Capture the cell that displays the provided text and extract its (x, y) central coordinate. 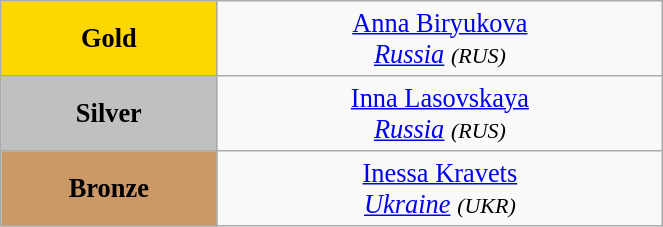
Anna BiryukovaRussia (RUS) (440, 38)
Gold (109, 38)
Silver (109, 112)
Inna LasovskayaRussia (RUS) (440, 112)
Bronze (109, 188)
Inessa KravetsUkraine (UKR) (440, 188)
